Provide the (X, Y) coordinate of the cell's center where the given text is located.  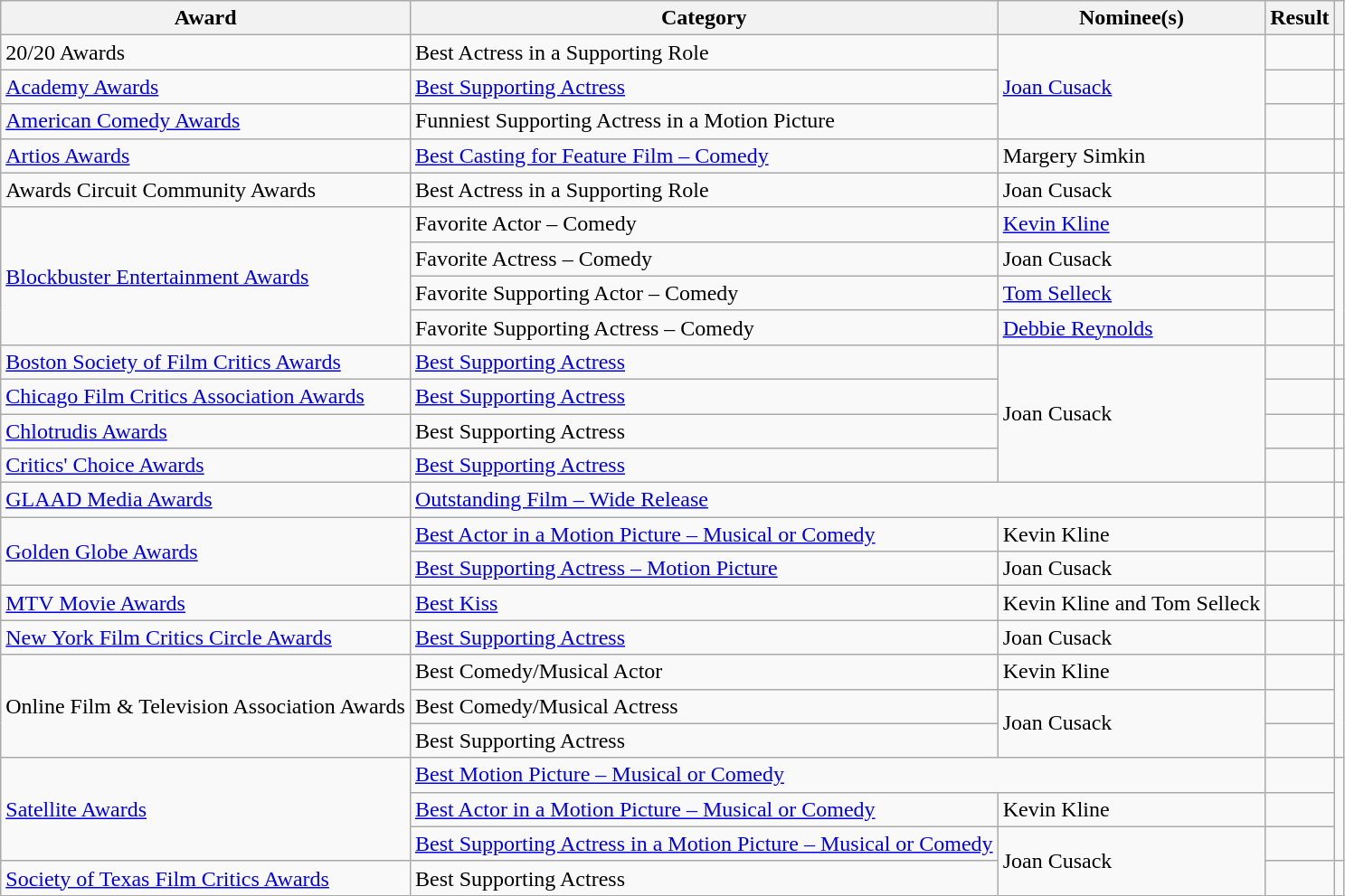
Boston Society of Film Critics Awards (206, 362)
New York Film Critics Circle Awards (206, 637)
Funniest Supporting Actress in a Motion Picture (704, 121)
Debbie Reynolds (1132, 327)
Society of Texas Film Critics Awards (206, 878)
Category (704, 18)
Academy Awards (206, 87)
Favorite Actress – Comedy (704, 259)
Satellite Awards (206, 809)
Favorite Supporting Actress – Comedy (704, 327)
Favorite Supporting Actor – Comedy (704, 293)
20/20 Awards (206, 52)
GLAAD Media Awards (206, 500)
Critics' Choice Awards (206, 466)
Best Motion Picture – Musical or Comedy (838, 775)
Best Casting for Feature Film – Comedy (704, 156)
Best Comedy/Musical Actress (704, 706)
American Comedy Awards (206, 121)
Best Kiss (704, 603)
MTV Movie Awards (206, 603)
Favorite Actor – Comedy (704, 224)
Blockbuster Entertainment Awards (206, 276)
Chicago Film Critics Association Awards (206, 396)
Golden Globe Awards (206, 552)
Nominee(s) (1132, 18)
Award (206, 18)
Awards Circuit Community Awards (206, 190)
Artios Awards (206, 156)
Margery Simkin (1132, 156)
Best Supporting Actress in a Motion Picture – Musical or Comedy (704, 844)
Tom Selleck (1132, 293)
Outstanding Film – Wide Release (838, 500)
Best Supporting Actress – Motion Picture (704, 569)
Best Comedy/Musical Actor (704, 672)
Result (1300, 18)
Chlotrudis Awards (206, 431)
Online Film & Television Association Awards (206, 706)
Kevin Kline and Tom Selleck (1132, 603)
